Return (x, y) of the center of cell containing provided text 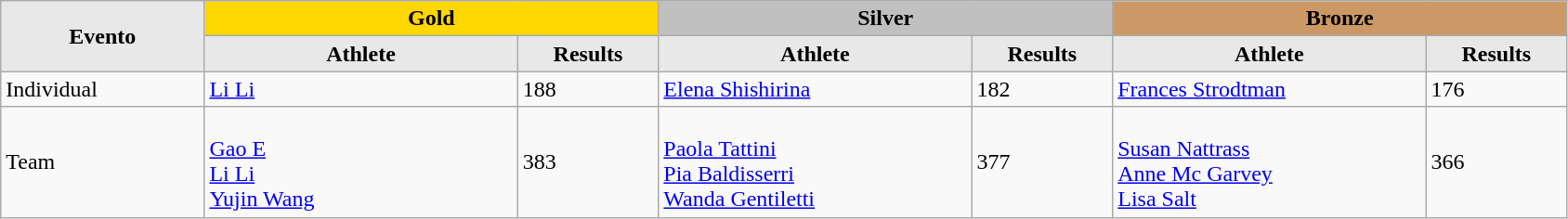
Individual (102, 89)
Li Li (360, 89)
176 (1496, 89)
182 (1042, 89)
Gao ELi LiYujin Wang (360, 161)
Team (102, 161)
188 (588, 89)
Evento (102, 36)
Frances Strodtman (1269, 89)
383 (588, 161)
Susan NattrassAnne Mc GarveyLisa Salt (1269, 161)
Paola TattiniPia BaldisserriWanda Gentiletti (816, 161)
Bronze (1339, 19)
377 (1042, 161)
366 (1496, 161)
Silver (886, 19)
Elena Shishirina (816, 89)
Gold (431, 19)
